Output the (X, Y) coordinate of the center of the cell containing the given text.  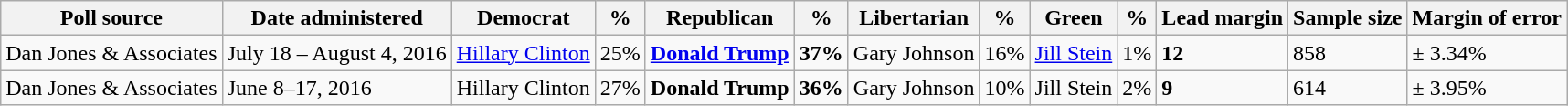
9 (1223, 88)
27% (620, 88)
Poll source (111, 18)
± 3.95% (1488, 88)
Date administered (336, 18)
25% (620, 53)
1% (1137, 53)
Green (1074, 18)
± 3.34% (1488, 53)
36% (821, 88)
Sample size (1348, 18)
858 (1348, 53)
614 (1348, 88)
Margin of error (1488, 18)
2% (1137, 88)
Republican (720, 18)
16% (1005, 53)
37% (821, 53)
10% (1005, 88)
12 (1223, 53)
June 8–17, 2016 (336, 88)
Lead margin (1223, 18)
Libertarian (914, 18)
Democrat (523, 18)
July 18 – August 4, 2016 (336, 53)
